From the cell containing the given text, extract its center point as (x, y) coordinate. 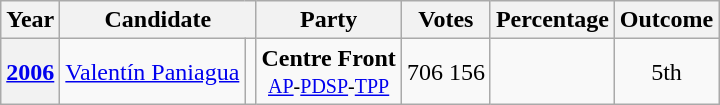
Party (328, 20)
Year (30, 20)
Votes (446, 20)
Percentage (552, 20)
Valentín Paniagua (152, 72)
Candidate (158, 20)
5th (666, 72)
706 156 (446, 72)
2006 (30, 72)
Centre FrontAP-PDSP-TPP (328, 72)
Outcome (666, 20)
